Scan for the cell matching the given text and deliver its [x, y] coordinate at center. 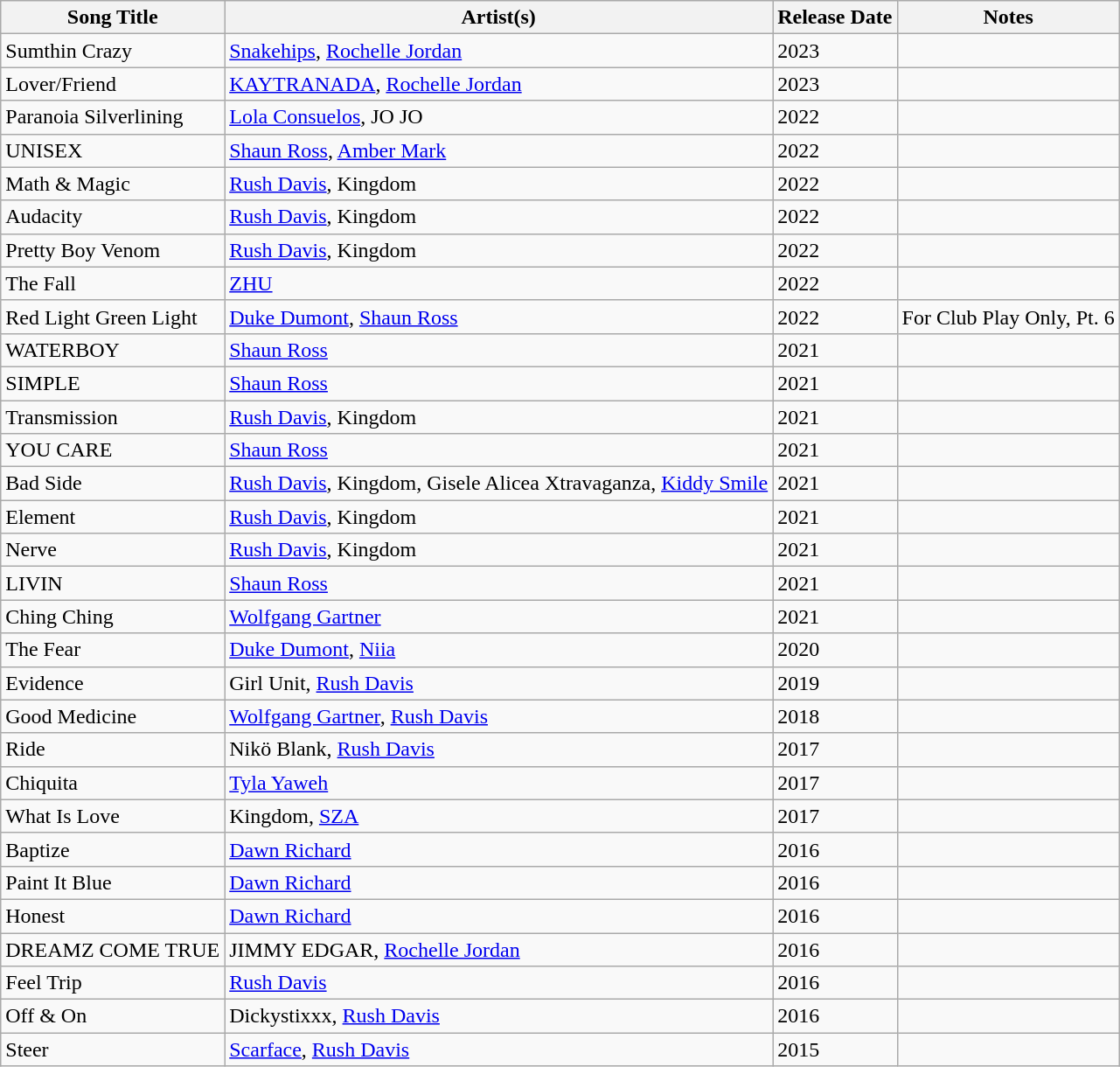
Paranoia Silverlining [113, 117]
Girl Unit, Rush Davis [498, 683]
DREAMZ COME TRUE [113, 949]
Ching Ching [113, 617]
The Fear [113, 650]
KAYTRANADA, Rochelle Jordan [498, 84]
2018 [835, 716]
Nerve [113, 550]
LIVIN [113, 583]
2020 [835, 650]
Rush Davis [498, 983]
Good Medicine [113, 716]
WATERBOY [113, 350]
Lover/Friend [113, 84]
Red Light Green Light [113, 317]
Artist(s) [498, 17]
Wolfgang Gartner [498, 617]
Song Title [113, 17]
Shaun Ross, Amber Mark [498, 150]
Pretty Boy Venom [113, 250]
Snakehips, Rochelle Jordan [498, 51]
Lola Consuelos, JO JO [498, 117]
Element [113, 517]
Nikö Blank, Rush Davis [498, 750]
Release Date [835, 17]
JIMMY EDGAR, Rochelle Jordan [498, 949]
Off & On [113, 1016]
Baptize [113, 849]
What Is Love [113, 816]
UNISEX [113, 150]
Wolfgang Gartner, Rush Davis [498, 716]
Duke Dumont, Shaun Ross [498, 317]
Ride [113, 750]
Sumthin Crazy [113, 51]
Paint It Blue [113, 882]
Notes [1008, 17]
Honest [113, 916]
Chiquita [113, 783]
Feel Trip [113, 983]
2019 [835, 683]
Transmission [113, 417]
YOU CARE [113, 450]
Dickystixxx, Rush Davis [498, 1016]
2015 [835, 1050]
Steer [113, 1050]
Math & Magic [113, 184]
Bad Side [113, 484]
Evidence [113, 683]
SIMPLE [113, 383]
Tyla Yaweh [498, 783]
Audacity [113, 217]
Scarface, Rush Davis [498, 1050]
Rush Davis, Kingdom, Gisele Alicea Xtravaganza, Kiddy Smile [498, 484]
Duke Dumont, Niia [498, 650]
The Fall [113, 283]
ZHU [498, 283]
Kingdom, SZA [498, 816]
For Club Play Only, Pt. 6 [1008, 317]
